Pinpoint the cell where the given text exists, returning its (X, Y) midpoint coordinate. 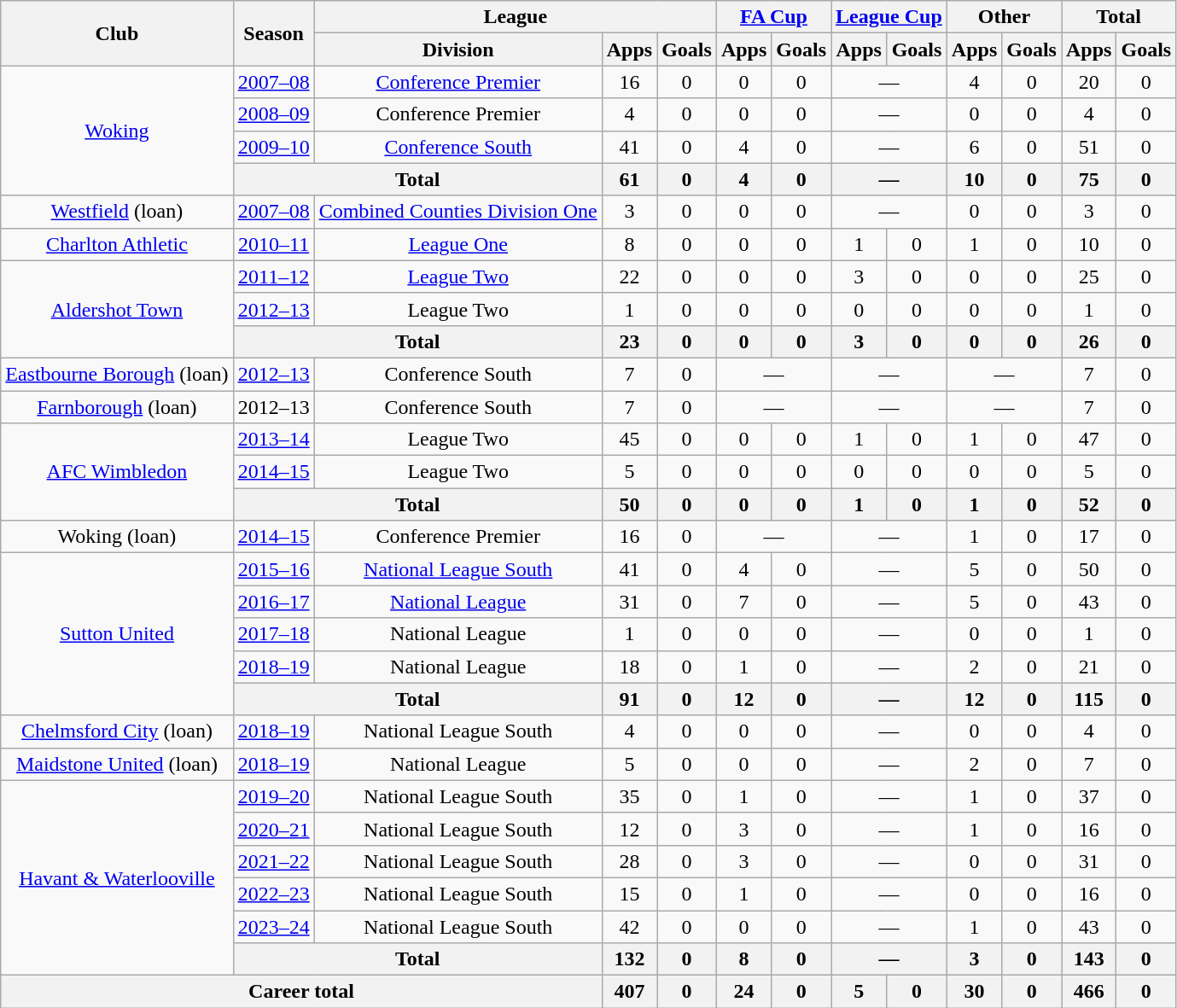
6 (974, 147)
Aldershot Town (117, 309)
61 (629, 179)
132 (629, 959)
25 (1089, 277)
Combined Counties Division One (457, 212)
91 (629, 699)
League (516, 17)
26 (1089, 341)
Club (117, 33)
League Cup (889, 17)
143 (1089, 959)
115 (1089, 699)
Sutton United (117, 634)
2016–17 (273, 602)
18 (629, 667)
2011–12 (273, 277)
2021–22 (273, 861)
20 (1089, 82)
League One (457, 244)
466 (1089, 992)
21 (1089, 667)
Season (273, 33)
Maidstone United (loan) (117, 764)
Farnborough (loan) (117, 407)
Chelmsford City (loan) (117, 731)
51 (1089, 147)
2022–23 (273, 894)
Division (457, 50)
Eastbourne Borough (loan) (117, 374)
24 (743, 992)
2023–24 (273, 926)
Havant & Waterlooville (117, 877)
45 (629, 440)
2009–10 (273, 147)
2017–18 (273, 634)
15 (629, 894)
Other (1004, 17)
35 (629, 796)
AFC Wimbledon (117, 472)
30 (974, 992)
42 (629, 926)
407 (629, 992)
2019–20 (273, 796)
2015–16 (273, 569)
22 (629, 277)
Westfield (loan) (117, 212)
23 (629, 341)
47 (1089, 440)
37 (1089, 796)
2008–09 (273, 114)
Charlton Athletic (117, 244)
52 (1089, 504)
28 (629, 861)
2010–11 (273, 244)
Woking (117, 131)
75 (1089, 179)
Career total (301, 992)
2020–21 (273, 829)
FA Cup (773, 17)
Woking (loan) (117, 537)
17 (1089, 537)
2013–14 (273, 440)
